Extract the [x, y] coordinate from the center of the cell holding the provided text.  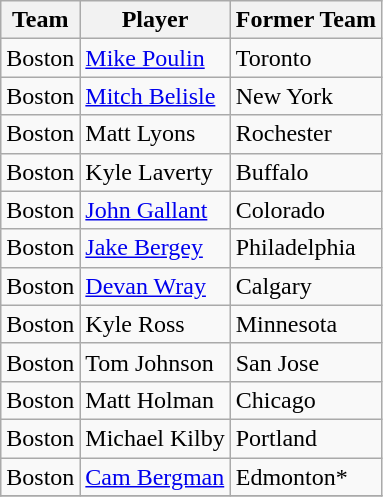
Former Team [306, 20]
Rochester [306, 134]
Mike Poulin [155, 58]
Michael Kilby [155, 438]
John Gallant [155, 210]
San Jose [306, 362]
Minnesota [306, 324]
Edmonton* [306, 477]
Colorado [306, 210]
Matt Holman [155, 400]
Team [40, 20]
Toronto [306, 58]
Matt Lyons [155, 134]
Cam Bergman [155, 477]
Player [155, 20]
Buffalo [306, 172]
Jake Bergey [155, 248]
Tom Johnson [155, 362]
Portland [306, 438]
Chicago [306, 400]
New York [306, 96]
Mitch Belisle [155, 96]
Devan Wray [155, 286]
Philadelphia [306, 248]
Kyle Laverty [155, 172]
Kyle Ross [155, 324]
Calgary [306, 286]
